Identify which cell holds the provided text, then report its (X, Y) central coordinate. 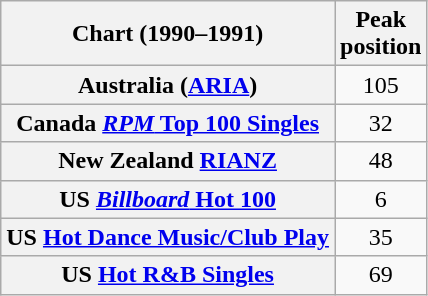
6 (380, 199)
69 (380, 275)
35 (380, 237)
Chart (1990–1991) (168, 34)
Peakposition (380, 34)
105 (380, 85)
US Hot Dance Music/Club Play (168, 237)
US Billboard Hot 100 (168, 199)
48 (380, 161)
Australia (ARIA) (168, 85)
32 (380, 123)
US Hot R&B Singles (168, 275)
New Zealand RIANZ (168, 161)
Canada RPM Top 100 Singles (168, 123)
